Pinpoint the cell where the given text exists, returning its (X, Y) midpoint coordinate. 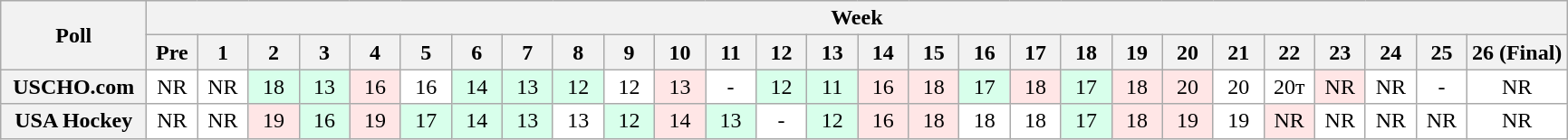
1 (223, 52)
6 (476, 52)
10 (679, 52)
9 (629, 52)
USA Hockey (74, 121)
20т (1289, 87)
22 (1289, 52)
25 (1441, 52)
15 (934, 52)
8 (578, 52)
4 (375, 52)
2 (274, 52)
Poll (74, 35)
23 (1340, 52)
24 (1390, 52)
USCHO.com (74, 87)
26 (Final) (1516, 52)
3 (324, 52)
7 (527, 52)
Week (857, 18)
5 (426, 52)
21 (1238, 52)
Pre (172, 52)
